Capture the cell that displays the provided text and extract its [x, y] central coordinate. 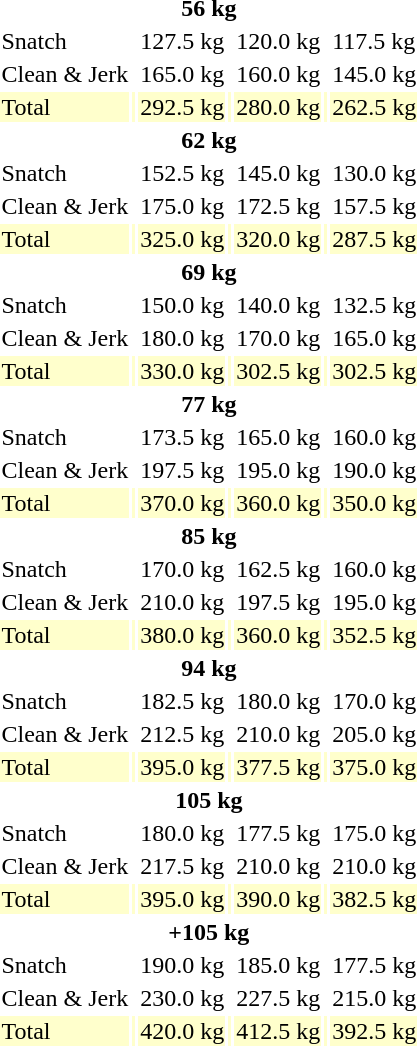
177.5 kg [278, 833]
190.0 kg [182, 965]
152.5 kg [182, 173]
185.0 kg [278, 965]
302.5 kg [278, 371]
120.0 kg [278, 41]
330.0 kg [182, 371]
127.5 kg [182, 41]
162.5 kg [278, 569]
195.0 kg [278, 470]
412.5 kg [278, 1031]
182.5 kg [182, 701]
212.5 kg [182, 734]
217.5 kg [182, 866]
172.5 kg [278, 206]
173.5 kg [182, 437]
280.0 kg [278, 107]
292.5 kg [182, 107]
150.0 kg [182, 305]
325.0 kg [182, 239]
390.0 kg [278, 899]
160.0 kg [278, 74]
380.0 kg [182, 635]
227.5 kg [278, 998]
420.0 kg [182, 1031]
140.0 kg [278, 305]
370.0 kg [182, 503]
230.0 kg [182, 998]
320.0 kg [278, 239]
175.0 kg [182, 206]
377.5 kg [278, 767]
145.0 kg [278, 173]
